Search for the cell housing the specified text and yield its (x, y) center coordinate. 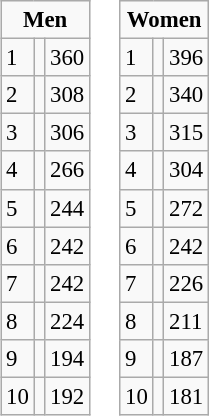
266 (68, 170)
304 (186, 170)
272 (186, 208)
315 (186, 133)
224 (68, 321)
187 (186, 358)
360 (68, 58)
Women (164, 20)
340 (186, 95)
244 (68, 208)
308 (68, 95)
211 (186, 321)
306 (68, 133)
396 (186, 58)
Men (46, 20)
194 (68, 358)
192 (68, 396)
181 (186, 396)
226 (186, 283)
